Return [x, y] of the center of cell containing provided text 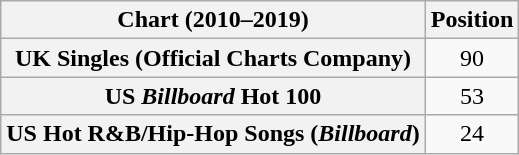
Position [472, 20]
24 [472, 134]
UK Singles (Official Charts Company) [213, 58]
Chart (2010–2019) [213, 20]
US Billboard Hot 100 [213, 96]
53 [472, 96]
US Hot R&B/Hip-Hop Songs (Billboard) [213, 134]
90 [472, 58]
